Locate the cell with the specified text and output its [X, Y] center coordinate. 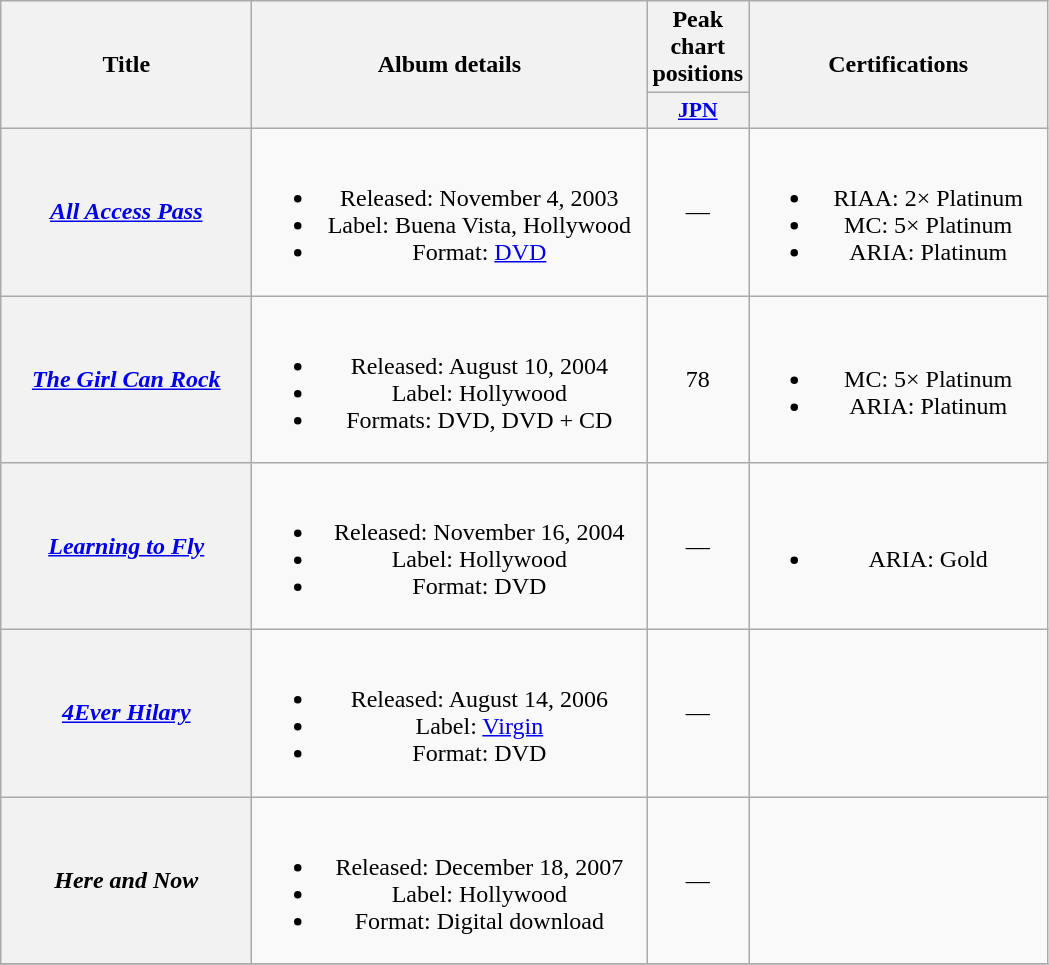
Released: December 18, 2007Label: HollywoodFormat: Digital download [450, 880]
The Girl Can Rock [126, 380]
All Access Pass [126, 212]
4Ever Hilary [126, 714]
ARIA: Gold [898, 546]
Learning to Fly [126, 546]
Album details [450, 65]
78 [698, 380]
JPN [698, 111]
Released: November 16, 2004Label: HollywoodFormat: DVD [450, 546]
Released: August 10, 2004Label: HollywoodFormats: DVD, DVD + CD [450, 380]
Title [126, 65]
MC: 5× PlatinumARIA: Platinum [898, 380]
Released: November 4, 2003Label: Buena Vista, HollywoodFormat: DVD [450, 212]
Released: August 14, 2006Label: VirginFormat: DVD [450, 714]
RIAA: 2× PlatinumMC: 5× PlatinumARIA: Platinum [898, 212]
Peakchartpositions [698, 47]
Certifications [898, 65]
Here and Now [126, 880]
